Determine the (X, Y) coordinate at the center of the cell enclosing the given text.  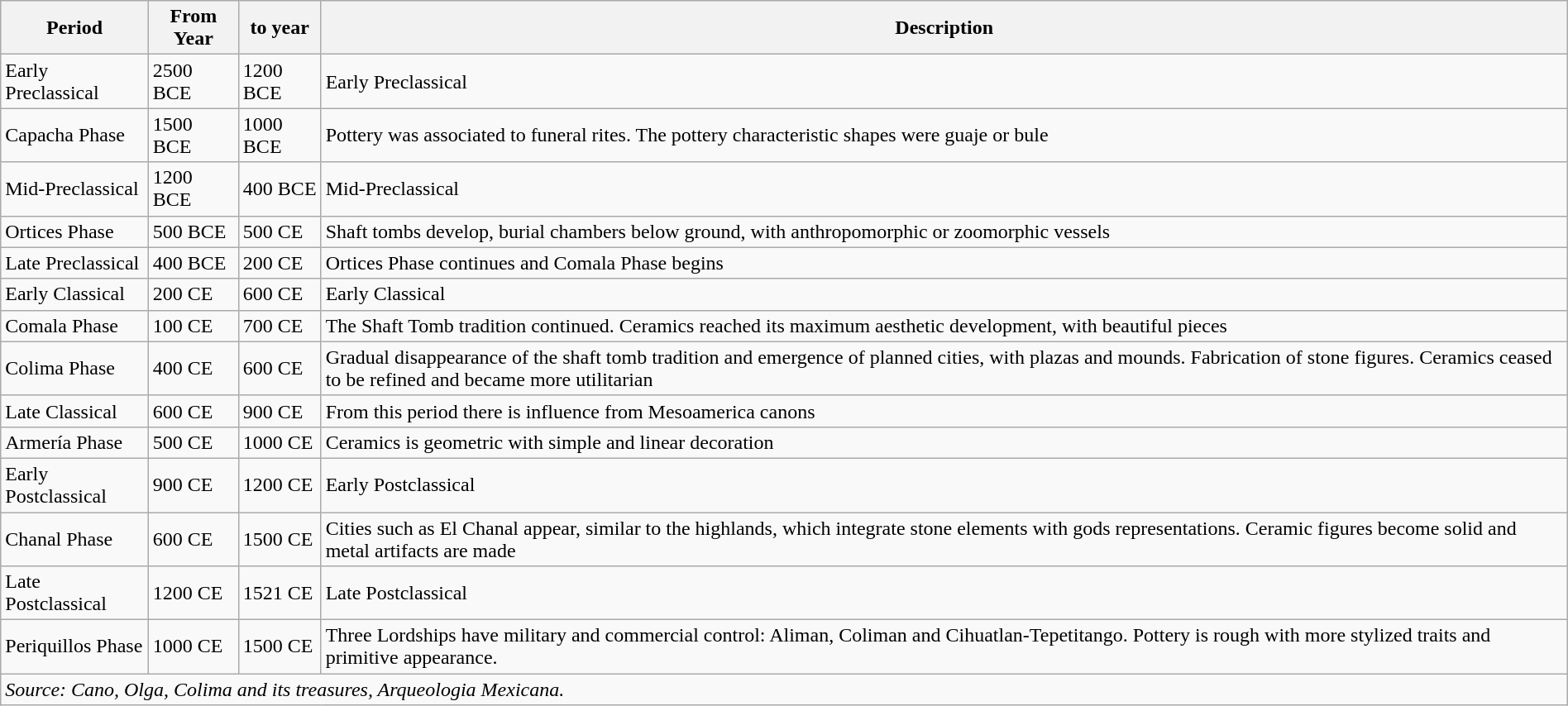
Pottery was associated to funeral rites. The pottery characteristic shapes were guaje or bule (944, 136)
Shaft tombs develop, burial chambers below ground, with anthropomorphic or zoomorphic vessels (944, 231)
Source: Cano, Olga, Colima and its treasures, Arqueologia Mexicana. (784, 689)
1521 CE (280, 594)
400 CE (194, 369)
Description (944, 28)
Armería Phase (74, 442)
From Year (194, 28)
Ortices Phase (74, 231)
Late Classical (74, 411)
Periquillos Phase (74, 646)
Period (74, 28)
Capacha Phase (74, 136)
The Shaft Tomb tradition continued. Ceramics reached its maximum aesthetic development, with beautiful pieces (944, 326)
Comala Phase (74, 326)
100 CE (194, 326)
2500 BCE (194, 81)
Late Preclassical (74, 263)
700 CE (280, 326)
1500 BCE (194, 136)
to year (280, 28)
Chanal Phase (74, 539)
Ceramics is geometric with simple and linear decoration (944, 442)
Ortices Phase continues and Comala Phase begins (944, 263)
1000 BCE (280, 136)
Colima Phase (74, 369)
500 BCE (194, 231)
From this period there is influence from Mesoamerica canons (944, 411)
